For the text-containing cell, return its midpoint in [x, y] coordinate format. 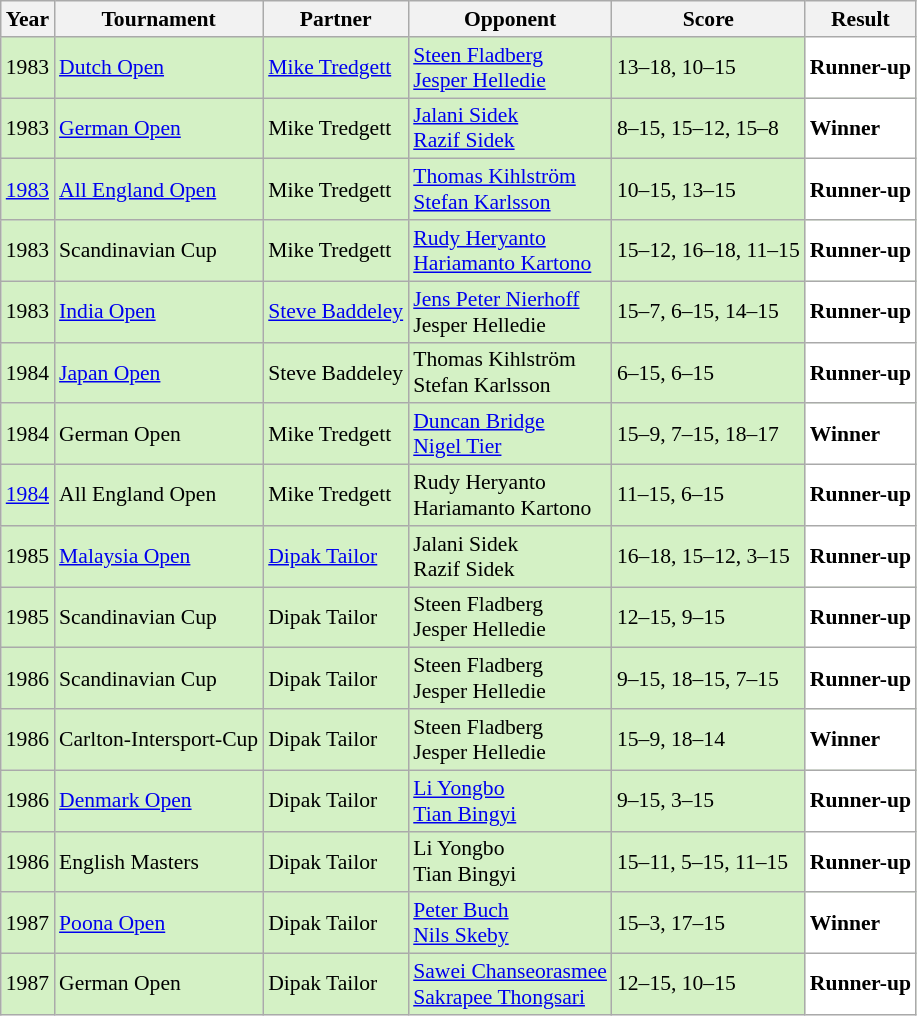
India Open [158, 312]
15–9, 18–14 [708, 740]
15–3, 17–15 [708, 924]
Score [708, 19]
Denmark Open [158, 800]
English Masters [158, 862]
9–15, 18–15, 7–15 [708, 678]
Sawei Chanseorasmee Sakrapee Thongsari [510, 984]
Poona Open [158, 924]
12–15, 9–15 [708, 618]
Opponent [510, 19]
Result [860, 19]
6–15, 6–15 [708, 372]
13–18, 10–15 [708, 68]
Malaysia Open [158, 556]
Peter Buch Nils Skeby [510, 924]
Dutch Open [158, 68]
15–7, 6–15, 14–15 [708, 312]
Carlton-Intersport-Cup [158, 740]
8–15, 15–12, 15–8 [708, 128]
15–12, 16–18, 11–15 [708, 250]
Japan Open [158, 372]
Year [28, 19]
11–15, 6–15 [708, 496]
10–15, 13–15 [708, 190]
Tournament [158, 19]
9–15, 3–15 [708, 800]
15–9, 7–15, 18–17 [708, 434]
Duncan Bridge Nigel Tier [510, 434]
15–11, 5–15, 11–15 [708, 862]
12–15, 10–15 [708, 984]
Jens Peter Nierhoff Jesper Helledie [510, 312]
Partner [336, 19]
16–18, 15–12, 3–15 [708, 556]
